For the text-containing cell, return its midpoint in (X, Y) coordinate format. 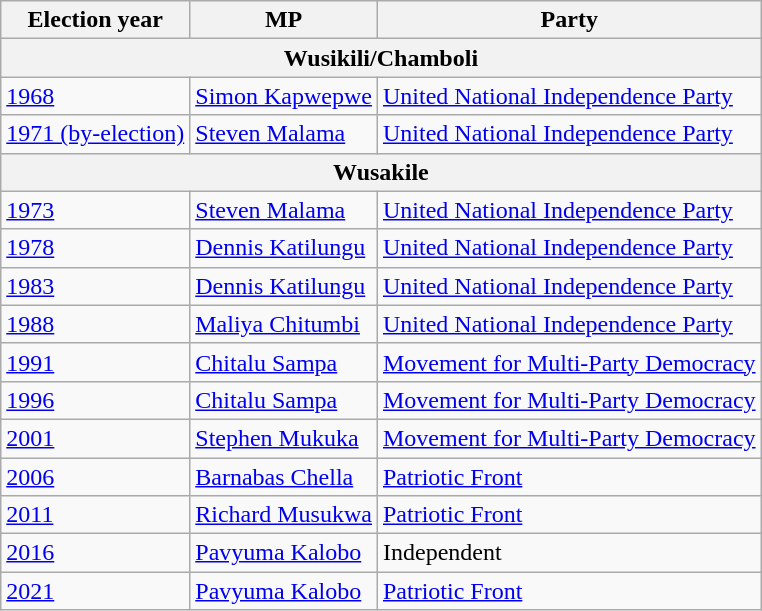
Barnabas Chella (284, 477)
Election year (96, 20)
1968 (96, 96)
Simon Kapwepwe (284, 96)
2006 (96, 477)
Wusikili/Chamboli (381, 58)
2001 (96, 438)
1971 (by-election) (96, 134)
Wusakile (381, 172)
1991 (96, 362)
1988 (96, 324)
1983 (96, 286)
2021 (96, 591)
2016 (96, 553)
Richard Musukwa (284, 515)
1978 (96, 248)
1996 (96, 400)
2011 (96, 515)
Party (569, 20)
Independent (569, 553)
1973 (96, 210)
Stephen Mukuka (284, 438)
Maliya Chitumbi (284, 324)
MP (284, 20)
